For the text-containing cell, return its midpoint in [X, Y] coordinate format. 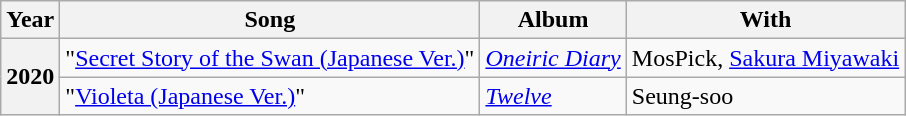
Year [30, 20]
MosPick, Sakura Miyawaki [765, 58]
With [765, 20]
Oneiric Diary [553, 58]
2020 [30, 77]
Song [270, 20]
Twelve [553, 96]
"Secret Story of the Swan (Japanese Ver.)" [270, 58]
"Violeta (Japanese Ver.)" [270, 96]
Seung-soo [765, 96]
Album [553, 20]
